Determine the (X, Y) coordinate at the center of the cell enclosing the given text.  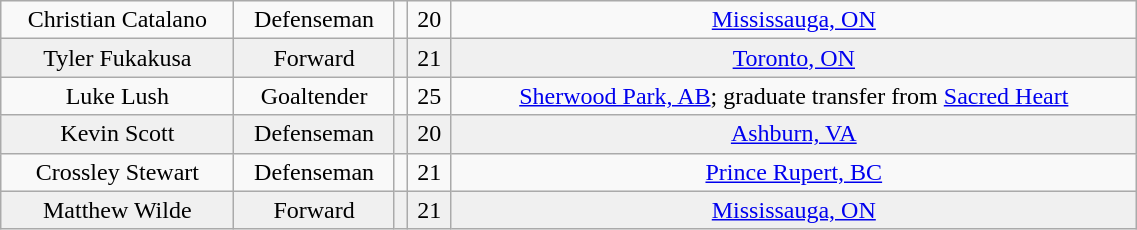
Kevin Scott (118, 134)
25 (430, 96)
Goaltender (314, 96)
Prince Rupert, BC (794, 172)
Toronto, ON (794, 58)
Matthew Wilde (118, 210)
Christian Catalano (118, 20)
Crossley Stewart (118, 172)
Sherwood Park, AB; graduate transfer from Sacred Heart (794, 96)
Ashburn, VA (794, 134)
Tyler Fukakusa (118, 58)
Luke Lush (118, 96)
